Scan for the cell matching the given text and deliver its (x, y) coordinate at center. 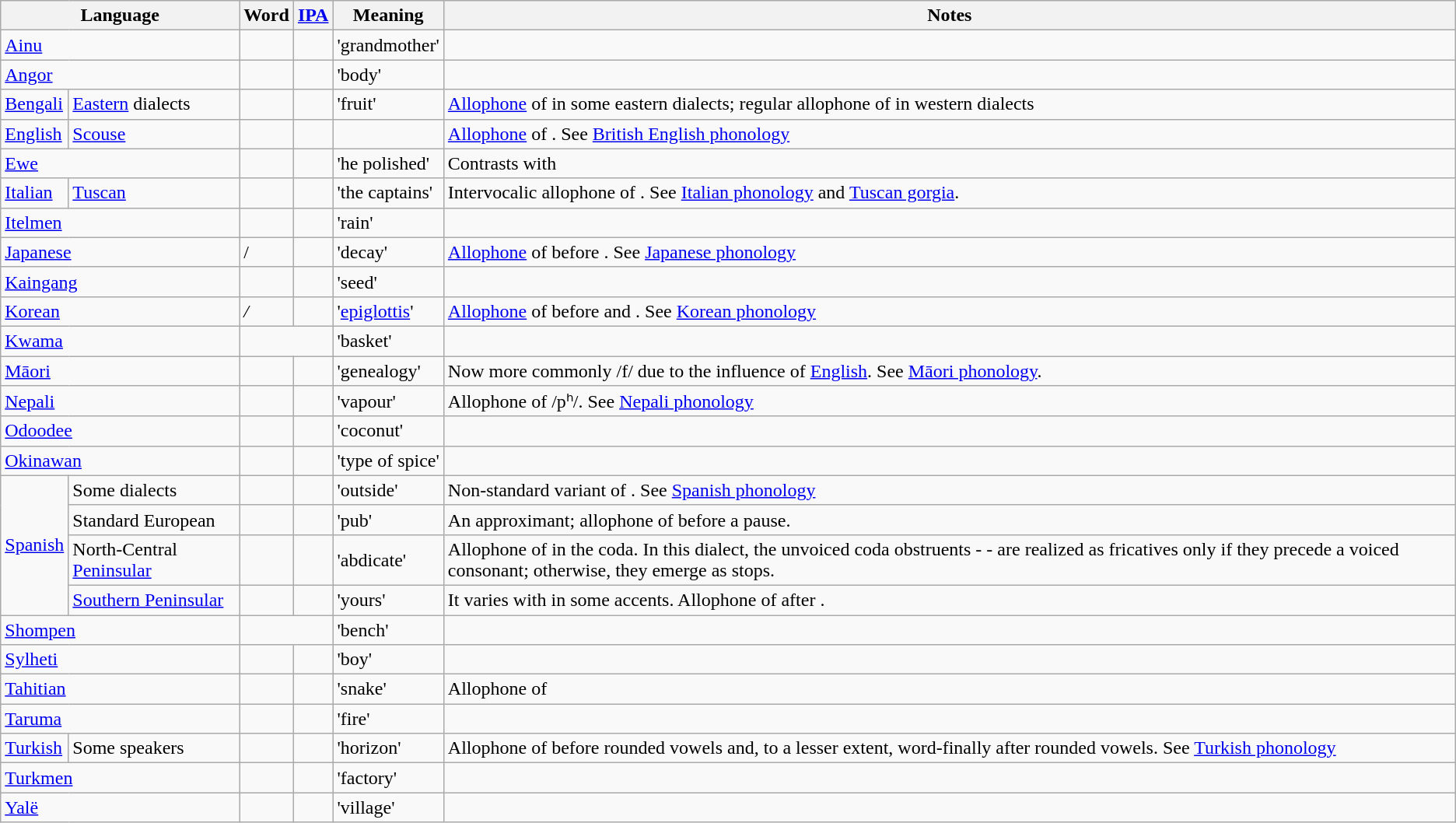
'outside' (388, 490)
Some dialects (154, 490)
Angor (120, 75)
Allophone of (949, 689)
Itelmen (120, 222)
Intervocalic allophone of . See Italian phonology and Tuscan gorgia. (949, 193)
'yours' (388, 600)
Now more commonly /f/ due to the influence of English. See Māori phonology. (949, 371)
'village' (388, 807)
Korean (120, 311)
Notes (949, 16)
'he polished' (388, 163)
Spanish (34, 545)
'type of spice' (388, 461)
Kaingang (120, 282)
Japanese (120, 252)
Some speakers (154, 748)
Word (267, 16)
Southern Peninsular (154, 600)
'rain' (388, 222)
Contrasts with (949, 163)
Turkish (34, 748)
Scouse (154, 134)
'boy' (388, 660)
'seed' (388, 282)
Allophone of in some eastern dialects; regular allophone of in western dialects (949, 104)
'abdicate' (388, 560)
Non-standard variant of . See Spanish phonology (949, 490)
'fire' (388, 719)
'bench' (388, 629)
Kwama (120, 341)
IPA (313, 16)
Language (120, 16)
'coconut' (388, 431)
Tuscan (154, 193)
'body' (388, 75)
Ainu (120, 45)
Allophone of /pʰ/. See Nepali phonology (949, 401)
Bengali (34, 104)
Nepali (120, 401)
'horizon' (388, 748)
'fruit' (388, 104)
Tahitian (120, 689)
An approximant; allophone of before a pause. (949, 520)
'snake' (388, 689)
'grandmother' (388, 45)
Shompen (120, 629)
'vapour' (388, 401)
Allophone of before . See Japanese phonology (949, 252)
Taruma (120, 719)
Turkmen (120, 778)
Ewe (120, 163)
'epiglottis' (388, 311)
Eastern dialects (154, 104)
Standard European (154, 520)
Māori (120, 371)
Allophone of before and . See Korean phonology (949, 311)
Odoodee (120, 431)
Allophone of . See British English phonology (949, 134)
It varies with in some accents. Allophone of after . (949, 600)
Meaning (388, 16)
'the captains' (388, 193)
Okinawan (120, 461)
'pub' (388, 520)
'factory' (388, 778)
English (34, 134)
Allophone of before rounded vowels and, to a lesser extent, word-finally after rounded vowels. See Turkish phonology (949, 748)
'decay' (388, 252)
'basket' (388, 341)
Italian (34, 193)
North-Central Peninsular (154, 560)
Yalë (120, 807)
Sylheti (120, 660)
'genealogy' (388, 371)
